Capture the cell that displays the provided text and extract its (X, Y) central coordinate. 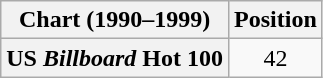
42 (276, 58)
US Billboard Hot 100 (115, 58)
Position (276, 20)
Chart (1990–1999) (115, 20)
